Scan for the cell matching the given text and deliver its [x, y] coordinate at center. 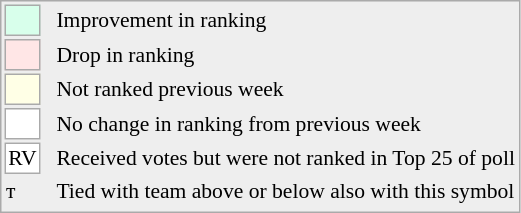
Drop in ranking [286, 55]
Improvement in ranking [286, 20]
Received votes but were not ranked in Top 25 of poll [286, 158]
Not ranked previous week [286, 90]
No change in ranking from previous week [286, 124]
RV [22, 158]
Tied with team above or below also with this symbol [286, 191]
т [22, 191]
